Search for the cell housing the specified text and yield its [X, Y] center coordinate. 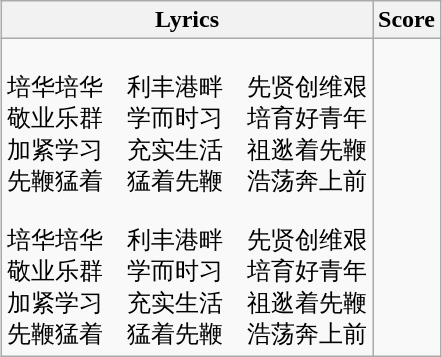
Score [407, 20]
Lyrics [186, 20]
培华培华 利丰港畔 先贤创维艰 敬业乐群 学而时习 培育好青年 加紧学习 充实生活 祖逖着先鞭 先鞭猛着 猛着先鞭 浩荡奔上前 培华培华 利丰港畔 先贤创维艰 敬业乐群 学而时习 培育好青年 加紧学习 充实生活 祖逖着先鞭 先鞭猛着 猛着先鞭 浩荡奔上前 [186, 198]
